From the cell containing the given text, extract its center point as [x, y] coordinate. 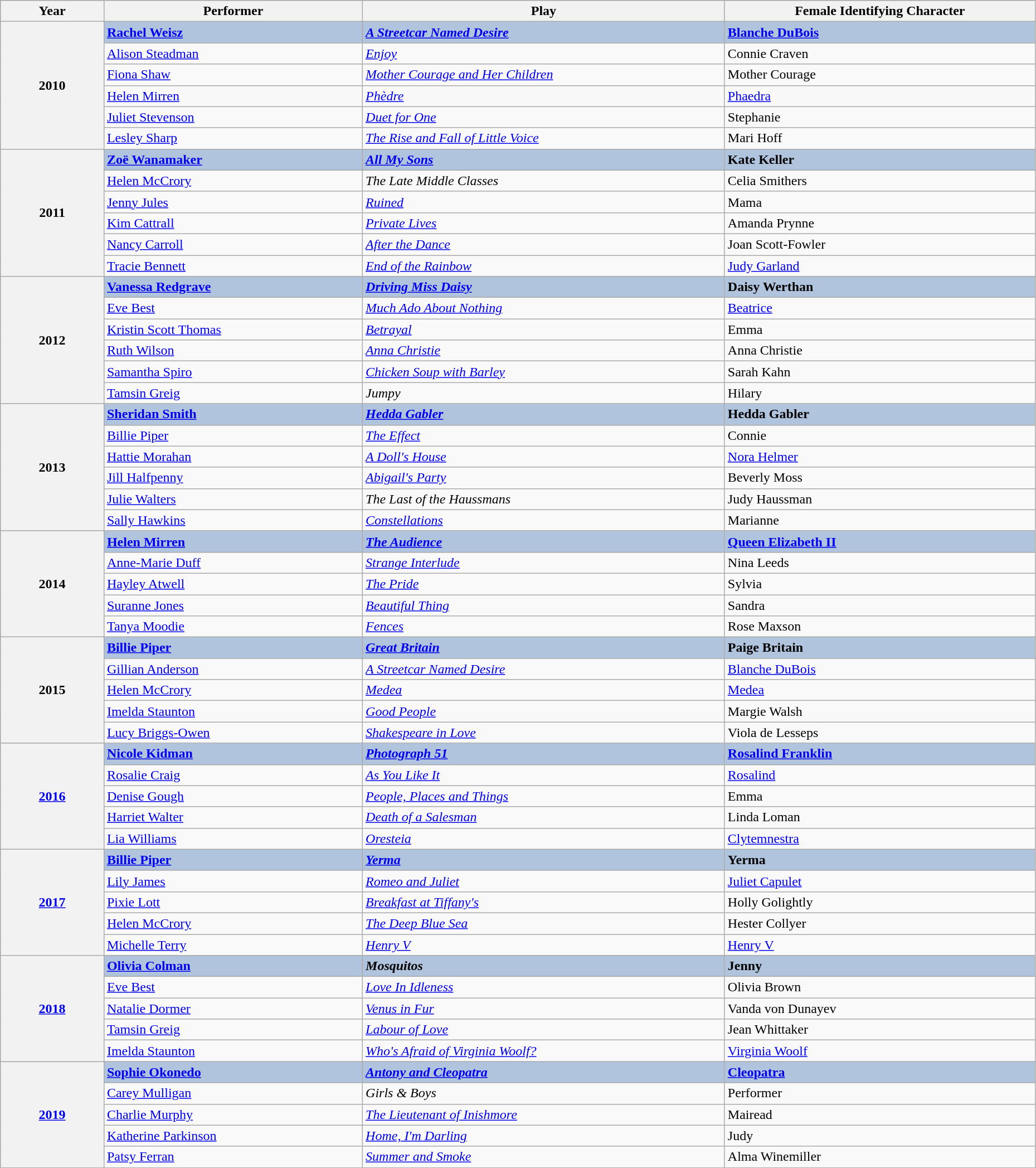
2012 [52, 340]
Stephanie [879, 117]
Nina Leeds [879, 563]
Much Ado About Nothing [544, 308]
2011 [52, 212]
2015 [52, 690]
Olivia Brown [879, 987]
Alison Steadman [233, 54]
Sarah Kahn [879, 372]
Queen Elizabeth II [879, 541]
Great Britain [544, 648]
Anne-Marie Duff [233, 563]
Gillian Anderson [233, 669]
Nicole Kidman [233, 754]
Nancy Carroll [233, 244]
Beatrice [879, 308]
Beverly Moss [879, 478]
Shakespeare in Love [544, 733]
Female Identifying Character [879, 11]
Sophie Okonedo [233, 1072]
Sandra [879, 605]
The Last of the Haussmans [544, 499]
Natalie Dormer [233, 1009]
Private Lives [544, 223]
Jenny [879, 966]
Katherine Parkinson [233, 1136]
The Audience [544, 541]
Suranne Jones [233, 605]
Phèdre [544, 96]
Mama [879, 202]
Celia Smithers [879, 181]
Year [52, 11]
Hayley Atwell [233, 584]
Julie Walters [233, 499]
Mother Courage and Her Children [544, 75]
The Late Middle Classes [544, 181]
End of the Rainbow [544, 266]
Vanessa Redgrave [233, 287]
Girls & Boys [544, 1093]
As You Like It [544, 775]
Driving Miss Daisy [544, 287]
Amanda Prynne [879, 223]
A Doll's House [544, 457]
Death of a Salesman [544, 817]
2010 [52, 85]
Summer and Smoke [544, 1157]
Hattie Morahan [233, 457]
Breakfast at Tiffany's [544, 902]
Samantha Spiro [233, 372]
2017 [52, 902]
Tracie Bennett [233, 266]
People, Places and Things [544, 796]
The Pride [544, 584]
Pixie Lott [233, 902]
2013 [52, 467]
Fences [544, 627]
The Deep Blue Sea [544, 923]
Labour of Love [544, 1030]
Charlie Murphy [233, 1114]
Virginia Woolf [879, 1051]
Lily James [233, 881]
Rose Maxson [879, 627]
Connie [879, 435]
Jean Whittaker [879, 1030]
Rosalie Craig [233, 775]
2018 [52, 1009]
Ruth Wilson [233, 351]
Romeo and Juliet [544, 881]
Rosalind Franklin [879, 754]
Sheridan Smith [233, 414]
Constellations [544, 520]
Connie Craven [879, 54]
Sylvia [879, 584]
Good People [544, 711]
Juliet Stevenson [233, 117]
The Lieutenant of Inishmore [544, 1114]
Carey Mulligan [233, 1093]
Mari Hoff [879, 138]
Rachel Weisz [233, 32]
Daisy Werthan [879, 287]
Clytemnestra [879, 839]
Hilary [879, 393]
Who's Afraid of Virginia Woolf? [544, 1051]
Marianne [879, 520]
Cleopatra [879, 1072]
Linda Loman [879, 817]
Enjoy [544, 54]
Mairead [879, 1114]
2014 [52, 584]
Olivia Colman [233, 966]
Chicken Soup with Barley [544, 372]
Oresteia [544, 839]
Photograph 51 [544, 754]
Fiona Shaw [233, 75]
Holly Golightly [879, 902]
2016 [52, 796]
Viola de Lesseps [879, 733]
Rosalind [879, 775]
Hester Collyer [879, 923]
Joan Scott-Fowler [879, 244]
Jumpy [544, 393]
Strange Interlude [544, 563]
Judy [879, 1136]
Tanya Moodie [233, 627]
Sally Hawkins [233, 520]
Margie Walsh [879, 711]
Zoë Wanamaker [233, 159]
Betrayal [544, 329]
Antony and Cleopatra [544, 1072]
Denise Gough [233, 796]
2019 [52, 1114]
Home, I'm Darling [544, 1136]
Kristin Scott Thomas [233, 329]
Nora Helmer [879, 457]
Patsy Ferran [233, 1157]
Beautiful Thing [544, 605]
Alma Winemiller [879, 1157]
All My Sons [544, 159]
Duet for One [544, 117]
Phaedra [879, 96]
After the Dance [544, 244]
Lucy Briggs-Owen [233, 733]
Judy Haussman [879, 499]
Juliet Capulet [879, 881]
Harriet Walter [233, 817]
The Rise and Fall of Little Voice [544, 138]
Paige Britain [879, 648]
Ruined [544, 202]
Jenny Jules [233, 202]
The Effect [544, 435]
Jill Halfpenny [233, 478]
Abigail's Party [544, 478]
Play [544, 11]
Kate Keller [879, 159]
Lesley Sharp [233, 138]
Venus in Fur [544, 1009]
Vanda von Dunayev [879, 1009]
Michelle Terry [233, 945]
Love In Idleness [544, 987]
Lia Williams [233, 839]
Judy Garland [879, 266]
Mother Courage [879, 75]
Mosquitos [544, 966]
Kim Cattrall [233, 223]
